Identify which cell holds the provided text, then report its (x, y) central coordinate. 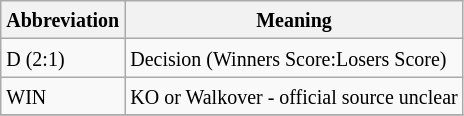
Decision (Winners Score:Losers Score) (294, 58)
D (2:1) (63, 58)
KO or Walkover - official source unclear (294, 96)
WIN (63, 96)
Abbreviation (63, 20)
Meaning (294, 20)
